Locate the cell with the specified text and output its [X, Y] center coordinate. 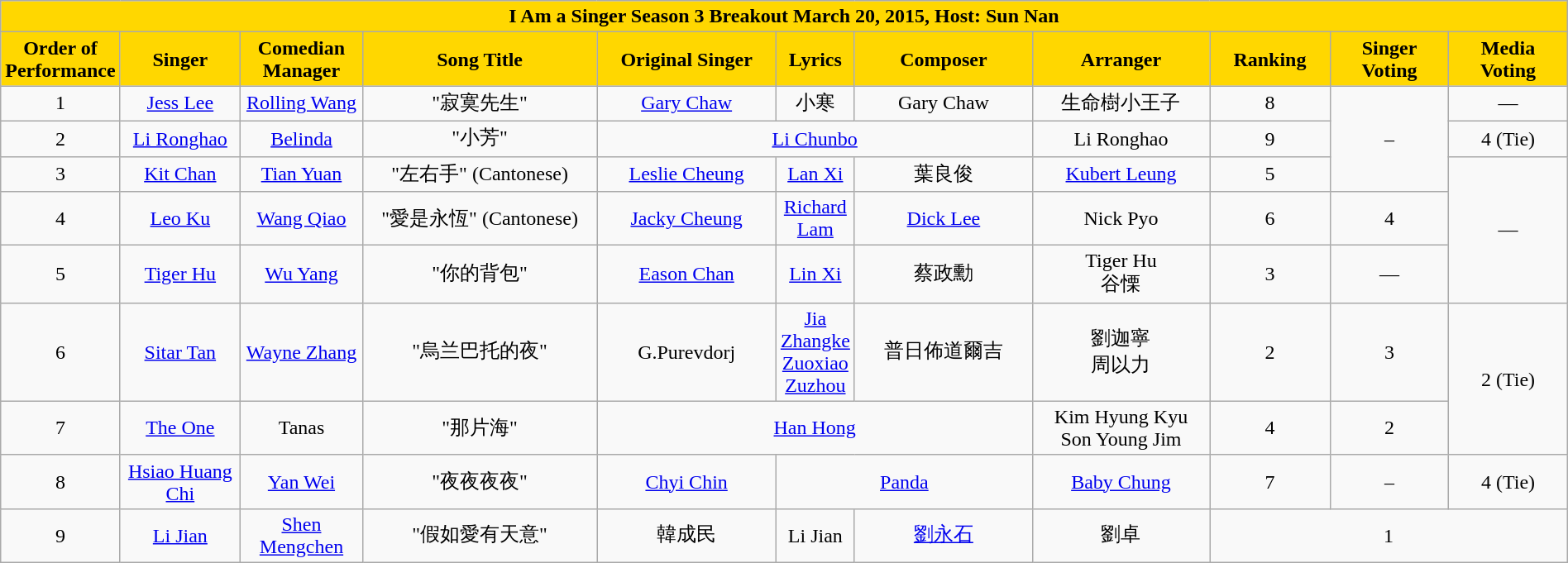
Jacky Cheung [686, 218]
Kubert Leung [1121, 174]
Han Hong [815, 428]
Tiger Hu谷慄 [1121, 274]
生命樹小王子 [1121, 104]
蔡政勳 [943, 274]
Arranger [1121, 60]
Baby Chung [1121, 481]
Tanas [302, 428]
"那片海" [480, 428]
Nick Pyo [1121, 218]
Li Chunbo [815, 139]
葉良俊 [943, 174]
劉卓 [1121, 536]
小寒 [815, 104]
Shen Mengchen [302, 536]
G.Purevdorj [686, 352]
劉迦寧 周以力 [1121, 352]
Panda [904, 481]
Kim Hyung KyuSon Young Jim [1121, 428]
"愛是永恆" (Cantonese) [480, 218]
"你的背包" [480, 274]
Tian Yuan [302, 174]
Order of Performance [60, 60]
"烏兰巴托的夜" [480, 352]
Sitar Tan [180, 352]
Jess Lee [180, 104]
"寂寞先生" [480, 104]
"夜夜夜夜" [480, 481]
Kit Chan [180, 174]
Richard Lam [815, 218]
"小芳" [480, 139]
Original Singer [686, 60]
Lyrics [815, 60]
Rolling Wang [302, 104]
韓成民 [686, 536]
Singer Voting [1389, 60]
Composer [943, 60]
Yan Wei [302, 481]
Singer [180, 60]
Leo Ku [180, 218]
Wayne Zhang [302, 352]
普日佈道爾吉 [943, 352]
Dick Lee [943, 218]
I Am a Singer Season 3 Breakout March 20, 2015, Host: Sun Nan [784, 17]
Hsiao Huang Chi [180, 481]
Jia ZhangkeZuoxiao Zuzhou [815, 352]
Song Title [480, 60]
Leslie Cheung [686, 174]
Wu Yang [302, 274]
Lan Xi [815, 174]
Wang Qiao [302, 218]
"左右手" (Cantonese) [480, 174]
Media Voting [1508, 60]
Tiger Hu [180, 274]
Belinda [302, 139]
Comedian Manager [302, 60]
Lin Xi [815, 274]
劉永石 [943, 536]
Chyi Chin [686, 481]
The One [180, 428]
Ranking [1270, 60]
Eason Chan [686, 274]
2 (Tie) [1508, 379]
"假如愛有天意" [480, 536]
